Extract the (X, Y) coordinate from the center of the cell holding the provided text.  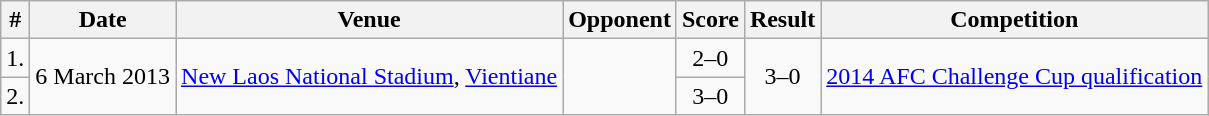
2014 AFC Challenge Cup qualification (1014, 77)
6 March 2013 (103, 77)
2–0 (710, 58)
Result (782, 20)
Date (103, 20)
Competition (1014, 20)
Opponent (620, 20)
Score (710, 20)
2. (16, 96)
Venue (370, 20)
# (16, 20)
1. (16, 58)
New Laos National Stadium, Vientiane (370, 77)
